Search for the cell housing the specified text and yield its [X, Y] center coordinate. 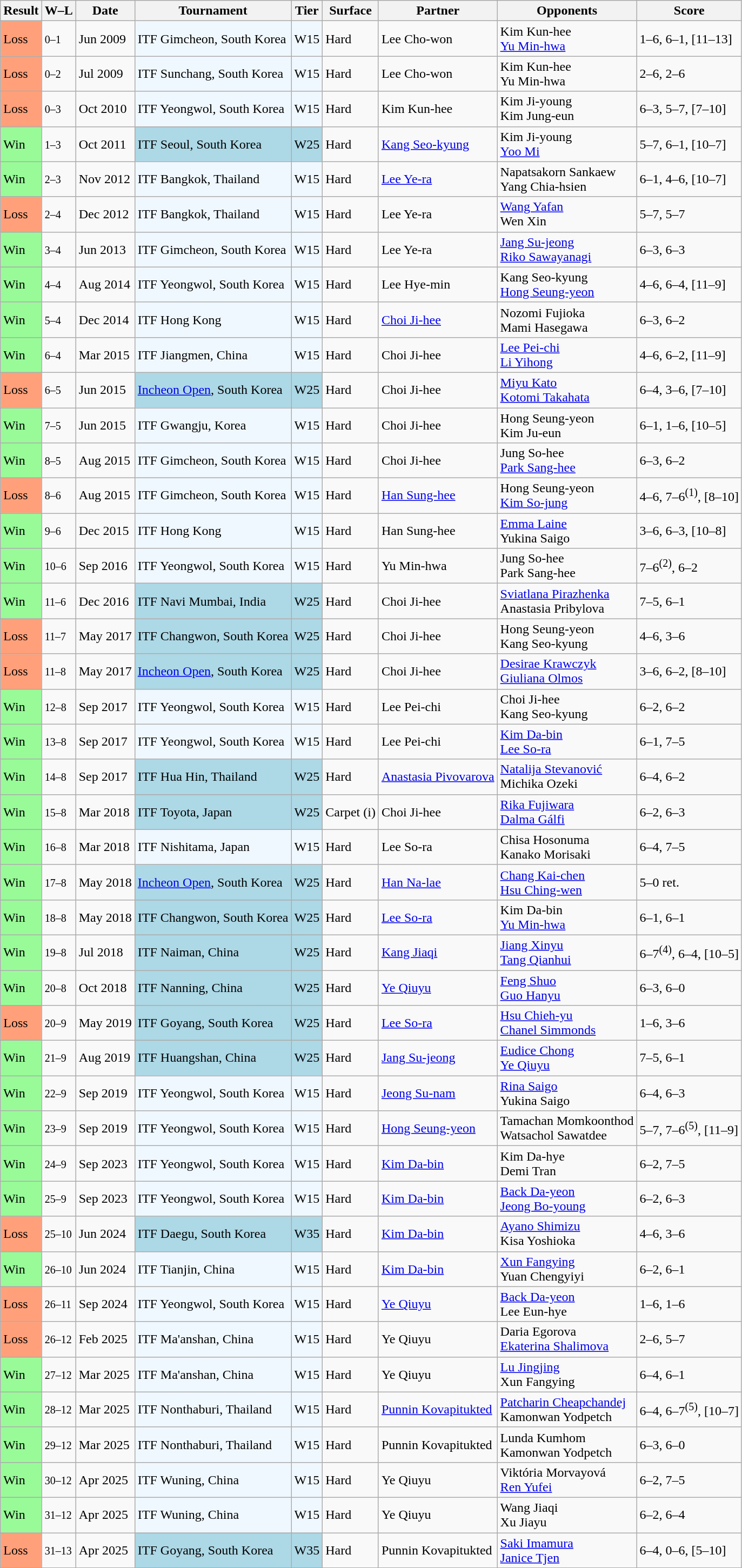
Surface [351, 11]
15–8 [58, 812]
Viktória Morvayová Ren Yufei [567, 1479]
ITF Sunchang, South Korea [213, 73]
Hong Seung-yeon [438, 1128]
Lu Jingjing Xun Fangying [567, 1375]
4–6, 6–2, [11–9] [689, 354]
Jeong Su-nam [438, 1094]
6–4, 0–6, [5–10] [689, 1550]
6–1, 6–1 [689, 917]
0–3 [58, 109]
Jul 2009 [105, 73]
Emma Laine Yukina Saigo [567, 531]
Kim Da-bin Yu Min-hwa [567, 917]
6–4 [58, 354]
May 2019 [105, 1023]
Aug 2014 [105, 284]
6–1, 7–5 [689, 741]
Back Da-yeon Lee Eun-hye [567, 1304]
Miyu Kato Kotomi Takahata [567, 390]
21–9 [58, 1058]
Chang Kai-chen Hsu Ching-wen [567, 882]
Sviatlana Pirazhenka Anastasia Pribylova [567, 601]
Hong Seung-yeon Kim So-jung [567, 496]
ITF Nishitama, Japan [213, 847]
6–7(4), 6–4, [10–5] [689, 952]
6–2, 6–4 [689, 1515]
11–6 [58, 601]
6–1, 1–6, [10–5] [689, 425]
4–6, 7–6(1), [8–10] [689, 496]
3–6, 6–2, [8–10] [689, 671]
Hsu Chieh-yu Chanel Simmonds [567, 1023]
6–2, 6–1 [689, 1269]
Aug 2019 [105, 1058]
Natalija Stevanović Michika Ozeki [567, 777]
Rina Saigo Yukina Saigo [567, 1094]
0–1 [58, 39]
18–8 [58, 917]
Jun 2013 [105, 250]
26–12 [58, 1339]
Nozomi Fujioka Mami Hasegawa [567, 320]
23–9 [58, 1128]
27–12 [58, 1375]
Hong Seung-yeon Kang Seo-kyung [567, 636]
14–8 [58, 777]
3–4 [58, 250]
Wang Yafan Wen Xin [567, 214]
Tournament [213, 11]
20–8 [58, 988]
Kim Da-hye Demi Tran [567, 1164]
6–4, 7–5 [689, 847]
Xun Fangying Yuan Chengyiyi [567, 1269]
Jul 2018 [105, 952]
Kang Seo-kyung [438, 144]
Jang Su-jeong Riko Sawayanagi [567, 250]
ITF Daegu, South Korea [213, 1234]
ITF Naiman, China [213, 952]
Feng Shuo Guo Hanyu [567, 988]
Sep 2016 [105, 566]
Lunda Kumhom Kamonwan Yodpetch [567, 1445]
Jun 2009 [105, 39]
6–4, 6–2 [689, 777]
5–4 [58, 320]
ITF Jiangmen, China [213, 354]
26–10 [58, 1269]
Eudice Chong Ye Qiuyu [567, 1058]
Saki Imamura Janice Tjen [567, 1550]
19–8 [58, 952]
25–10 [58, 1234]
W–L [58, 11]
Rika Fujiwara Dalma Gálfi [567, 812]
25–9 [58, 1198]
5–7, 6–1, [10–7] [689, 144]
Tamachan Momkoonthod Watsachol Sawatdee [567, 1128]
Dec 2012 [105, 214]
Kim Kun-hee [438, 109]
17–8 [58, 882]
2–4 [58, 214]
Mar 2015 [105, 354]
31–12 [58, 1515]
Kim Da-bin Lee So-ra [567, 741]
1–6, 1–6 [689, 1304]
ITF Navi Mumbai, India [213, 601]
Han Na-lae [438, 882]
Partner [438, 11]
Ayano Shimizu Kisa Yoshioka [567, 1234]
Nov 2012 [105, 179]
6–1, 4–6, [10–7] [689, 179]
6–3, 5–7, [7–10] [689, 109]
Carpet (i) [351, 812]
Kim Ji-young Kim Jung-eun [567, 109]
Kim Ji-young Yoo Mi [567, 144]
2–6, 2–6 [689, 73]
Kang Jiaqi [438, 952]
1–6, 6–1, [11–13] [689, 39]
6–2, 6–2 [689, 707]
Daria Egorova Ekaterina Shalimova [567, 1339]
Anastasia Pivovarova [438, 777]
5–0 ret. [689, 882]
31–13 [58, 1550]
ITF Hua Hin, Thailand [213, 777]
13–8 [58, 741]
ITF Tianjin, China [213, 1269]
Lee Pei-chi Li Yihong [567, 354]
29–12 [58, 1445]
6–3, 6–3 [689, 250]
28–12 [58, 1409]
26–11 [58, 1304]
30–12 [58, 1479]
8–6 [58, 496]
11–8 [58, 671]
Jang Su-jeong [438, 1058]
4–6, 6–4, [11–9] [689, 284]
Date [105, 11]
ITF Huangshan, China [213, 1058]
ITF Nanning, China [213, 988]
Result [21, 11]
Sep 2024 [105, 1304]
Oct 2018 [105, 988]
Dec 2014 [105, 320]
2–3 [58, 179]
11–7 [58, 636]
2–6, 5–7 [689, 1339]
Kang Seo-kyung Hong Seung-yeon [567, 284]
Oct 2011 [105, 144]
22–9 [58, 1094]
0–2 [58, 73]
Oct 2010 [105, 109]
Yu Min-hwa [438, 566]
1–6, 3–6 [689, 1023]
Jiang Xinyu Tang Qianhui [567, 952]
5–7, 7–6(5), [11–9] [689, 1128]
ITF Seoul, South Korea [213, 144]
Score [689, 11]
4–4 [58, 284]
6–4, 6–1 [689, 1375]
Dec 2016 [105, 601]
10–6 [58, 566]
Back Da-yeon Jeong Bo-young [567, 1198]
Desirae Krawczyk Giuliana Olmos [567, 671]
6–4, 6–7(5), [10–7] [689, 1409]
24–9 [58, 1164]
Chisa Hosonuma Kanako Morisaki [567, 847]
Dec 2015 [105, 531]
Choi Ji-hee Kang Seo-kyung [567, 707]
5–7, 5–7 [689, 214]
12–8 [58, 707]
3–6, 6–3, [10–8] [689, 531]
16–8 [58, 847]
1–3 [58, 144]
7–5 [58, 425]
6–5 [58, 390]
8–5 [58, 460]
Opponents [567, 11]
Patcharin Cheapchandej Kamonwan Yodpetch [567, 1409]
Tier [307, 11]
Napatsakorn Sankaew Yang Chia-hsien [567, 179]
9–6 [58, 531]
Lee Hye-min [438, 284]
7–6(2), 6–2 [689, 566]
Hong Seung-yeon Kim Ju-eun [567, 425]
Wang Jiaqi Xu Jiayu [567, 1515]
6–4, 3–6, [7–10] [689, 390]
ITF Gwangju, Korea [213, 425]
6–4, 6–3 [689, 1094]
20–9 [58, 1023]
Feb 2025 [105, 1339]
ITF Toyota, Japan [213, 812]
